Detect which cell encompasses the target text, then output its [x, y] center coordinate. 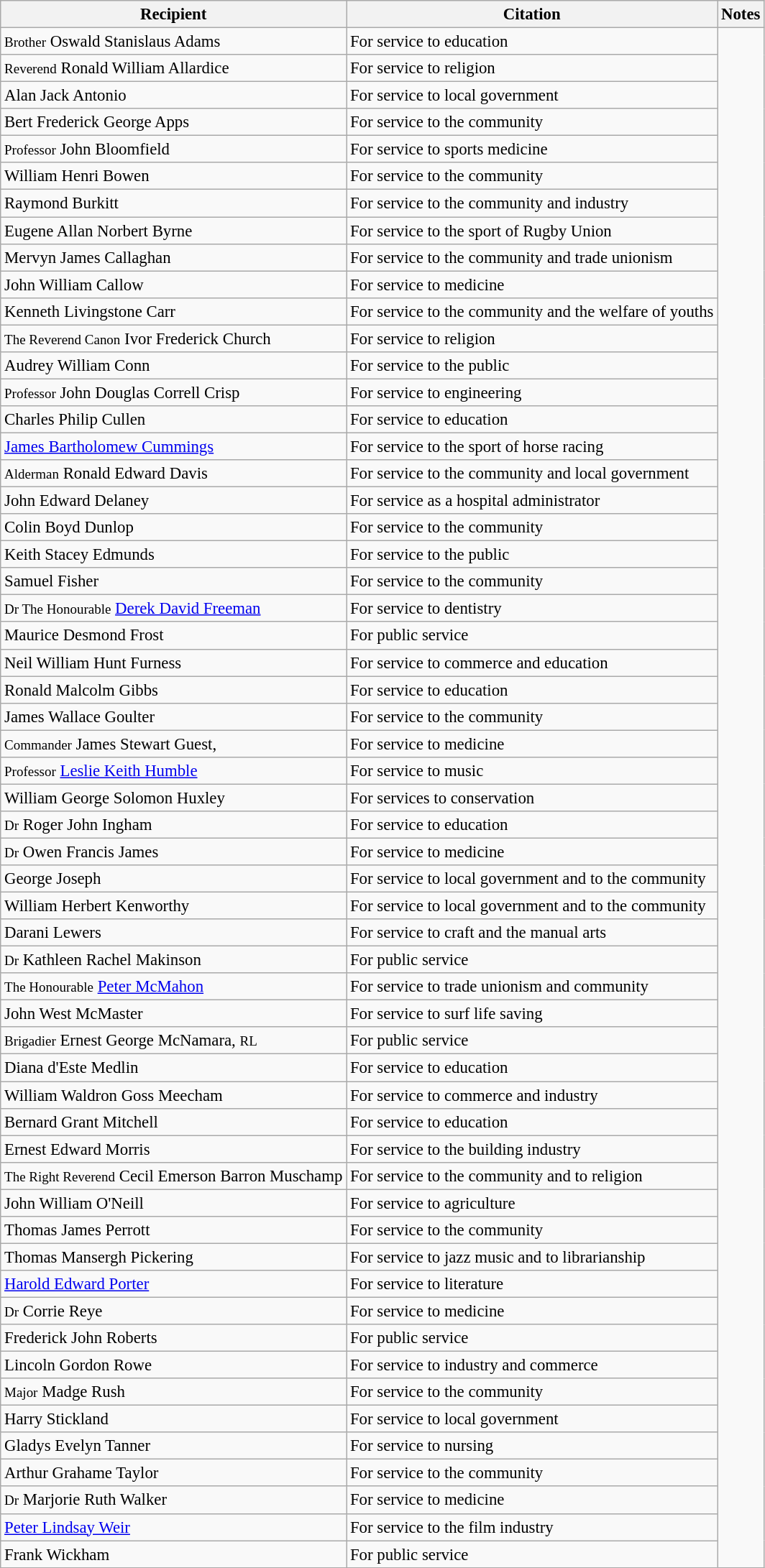
For service to agriculture [532, 1203]
For service to craft and the manual arts [532, 933]
Eugene Allan Norbert Byrne [174, 231]
For service to engineering [532, 392]
For service to jazz music and to librarianship [532, 1257]
John Edward Delaney [174, 501]
For service to the community and industry [532, 203]
Recipient [174, 14]
Diana d'Este Medlin [174, 1068]
Commander James Stewart Guest, [174, 744]
For service to literature [532, 1284]
Raymond Burkitt [174, 203]
Dr Corrie Reye [174, 1311]
For service as a hospital administrator [532, 501]
Darani Lewers [174, 933]
For service to nursing [532, 1446]
Colin Boyd Dunlop [174, 527]
For service to commerce and industry [532, 1095]
Dr Roger John Ingham [174, 825]
Notes [741, 14]
For service to dentistry [532, 609]
Thomas Mansergh Pickering [174, 1257]
Ronald Malcolm Gibbs [174, 690]
Ernest Edward Morris [174, 1149]
Professor John Douglas Correll Crisp [174, 392]
Bernard Grant Mitchell [174, 1122]
For service to the community and the welfare of youths [532, 311]
Thomas James Perrott [174, 1230]
Samuel Fisher [174, 581]
Lincoln Gordon Rowe [174, 1365]
George Joseph [174, 879]
Charles Philip Cullen [174, 420]
Professor Leslie Keith Humble [174, 771]
Maurice Desmond Frost [174, 636]
The Reverend Canon Ivor Frederick Church [174, 338]
For service to surf life saving [532, 1014]
Peter Lindsay Weir [174, 1527]
Dr The Honourable Derek David Freeman [174, 609]
Audrey William Conn [174, 366]
The Honourable Peter McMahon [174, 987]
Bert Frederick George Apps [174, 122]
For service to the building industry [532, 1149]
Citation [532, 14]
For service to the community and trade unionism [532, 257]
Harry Stickland [174, 1419]
Professor John Bloomfield [174, 149]
Dr Owen Francis James [174, 852]
William Herbert Kenworthy [174, 906]
For service to music [532, 771]
Gladys Evelyn Tanner [174, 1446]
John William Callow [174, 285]
Dr Marjorie Ruth Walker [174, 1500]
For service to trade unionism and community [532, 987]
James Bartholomew Cummings [174, 446]
Major Madge Rush [174, 1392]
For service to the community and to religion [532, 1176]
Neil William Hunt Furness [174, 663]
John West McMaster [174, 1014]
For service to commerce and education [532, 663]
Harold Edward Porter [174, 1284]
For service to the sport of Rugby Union [532, 231]
James Wallace Goulter [174, 716]
Arthur Grahame Taylor [174, 1473]
For service to the sport of horse racing [532, 446]
William Waldron Goss Meecham [174, 1095]
Brigadier Ernest George McNamara, RL [174, 1041]
For services to conservation [532, 798]
Frederick John Roberts [174, 1338]
For service to sports medicine [532, 149]
John William O'Neill [174, 1203]
Alan Jack Antonio [174, 96]
For service to the community and local government [532, 474]
Kenneth Livingstone Carr [174, 311]
William George Solomon Huxley [174, 798]
William Henri Bowen [174, 176]
The Right Reverend Cecil Emerson Barron Muschamp [174, 1176]
Mervyn James Callaghan [174, 257]
For service to the film industry [532, 1527]
Keith Stacey Edmunds [174, 555]
Reverend Ronald William Allardice [174, 68]
Dr Kathleen Rachel Makinson [174, 960]
For service to industry and commerce [532, 1365]
Frank Wickham [174, 1554]
Brother Oswald Stanislaus Adams [174, 42]
Alderman Ronald Edward Davis [174, 474]
